Provide the (X, Y) coordinate of the cell's center where the given text is located.  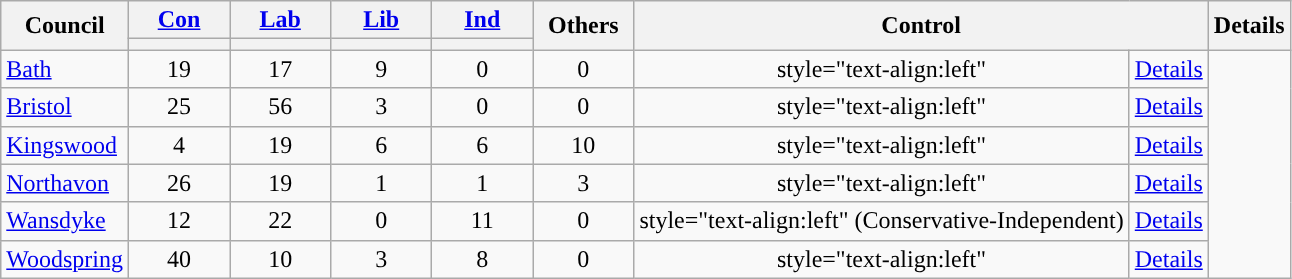
25 (180, 107)
4 (180, 145)
56 (280, 107)
Kingswood (65, 145)
12 (180, 221)
Others (584, 26)
Bath (65, 69)
11 (482, 221)
Wansdyke (65, 221)
Lab (280, 20)
Woodspring (65, 259)
Ind (482, 20)
style="text-align:left" (Conservative-Independent) (882, 221)
17 (280, 69)
Bristol (65, 107)
40 (180, 259)
9 (382, 69)
Con (180, 20)
22 (280, 221)
Northavon (65, 183)
Lib (382, 20)
26 (180, 183)
Control (921, 26)
8 (482, 259)
Council (65, 26)
